Return [X, Y] of the center of cell containing provided text 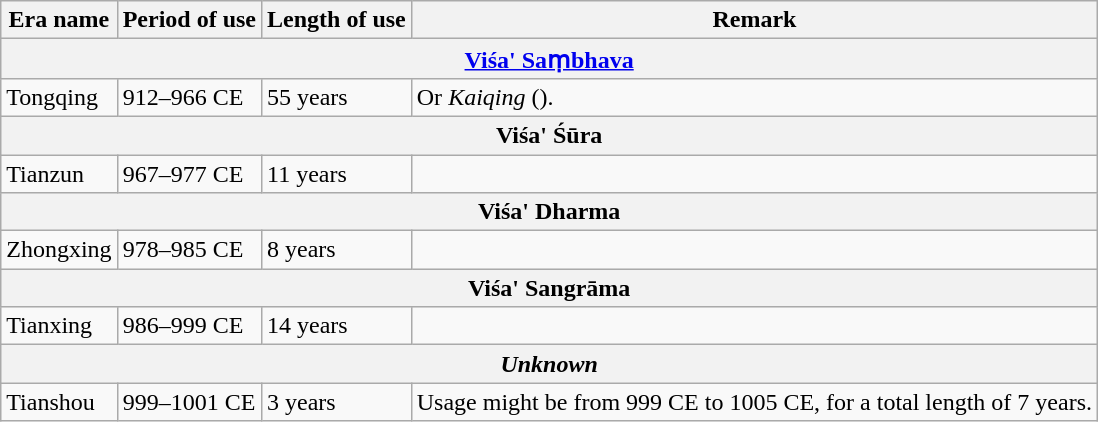
986–999 CE [189, 326]
999–1001 CE [189, 402]
Tianxing [59, 326]
Usage might be from 999 CE to 1005 CE, for a total length of 7 years. [754, 402]
Viśa' Dharma [550, 212]
Tongqing [59, 97]
Period of use [189, 20]
11 years [337, 173]
8 years [337, 250]
Remark [754, 20]
3 years [337, 402]
Tianzun [59, 173]
Or Kaiqing (). [754, 97]
Unknown [550, 364]
Viśa' Saṃbhava [550, 59]
Viśa' Śūra [550, 135]
Era name [59, 20]
978–985 CE [189, 250]
Length of use [337, 20]
Tianshou [59, 402]
967–977 CE [189, 173]
912–966 CE [189, 97]
14 years [337, 326]
55 years [337, 97]
Viśa' Sangrāma [550, 288]
Zhongxing [59, 250]
